Return (x, y) of the center of cell containing provided text 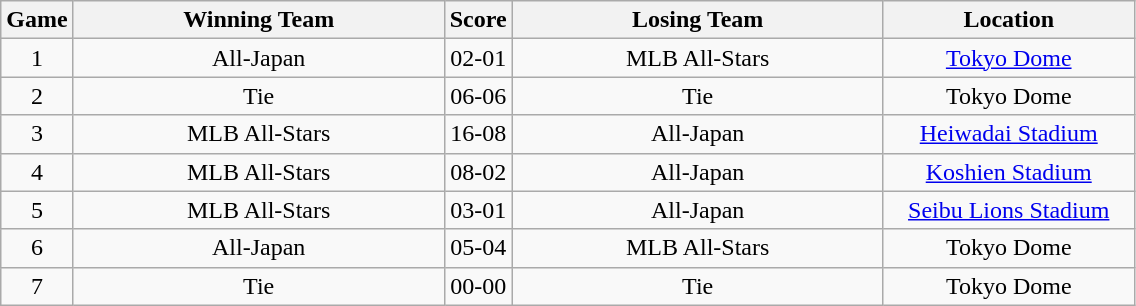
2 (37, 96)
06-06 (478, 96)
00-00 (478, 286)
Heiwadai Stadium (1008, 134)
Losing Team (698, 20)
05-04 (478, 248)
02-01 (478, 58)
4 (37, 172)
Winning Team (258, 20)
Koshien Stadium (1008, 172)
16-08 (478, 134)
5 (37, 210)
1 (37, 58)
08-02 (478, 172)
7 (37, 286)
Game (37, 20)
6 (37, 248)
3 (37, 134)
03-01 (478, 210)
Score (478, 20)
Location (1008, 20)
Seibu Lions Stadium (1008, 210)
